For the text-containing cell, return its midpoint in (X, Y) coordinate format. 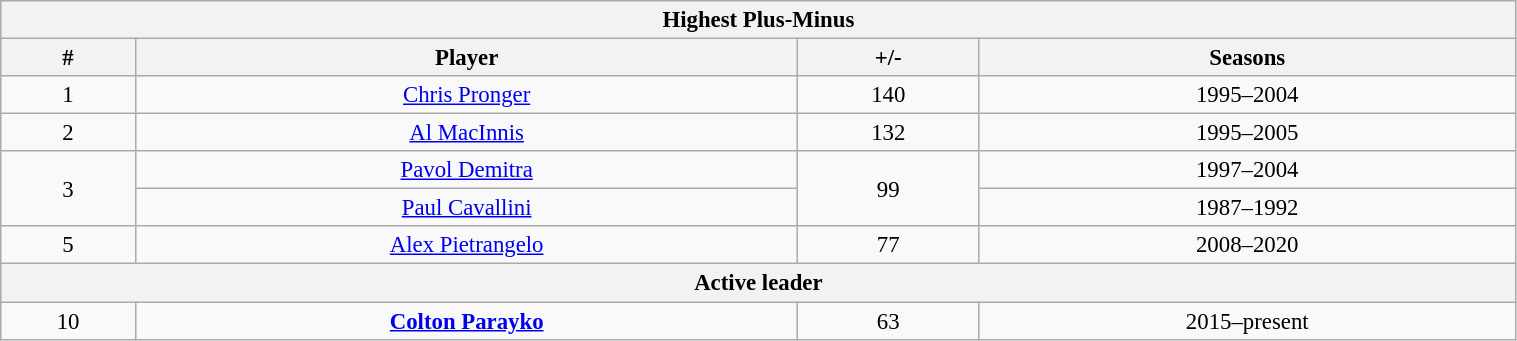
3 (68, 188)
Colton Parayko (466, 321)
132 (888, 133)
77 (888, 245)
1995–2005 (1247, 133)
Player (466, 58)
Al MacInnis (466, 133)
63 (888, 321)
+/- (888, 58)
Paul Cavallini (466, 208)
2 (68, 133)
Chris Pronger (466, 95)
1997–2004 (1247, 170)
Pavol Demitra (466, 170)
5 (68, 245)
Active leader (758, 283)
Highest Plus-Minus (758, 20)
2015–present (1247, 321)
140 (888, 95)
Seasons (1247, 58)
# (68, 58)
2008–2020 (1247, 245)
10 (68, 321)
1995–2004 (1247, 95)
1987–1992 (1247, 208)
1 (68, 95)
Alex Pietrangelo (466, 245)
99 (888, 188)
